Return the [X, Y] coordinate for the center point of the cell that contains the specified text.  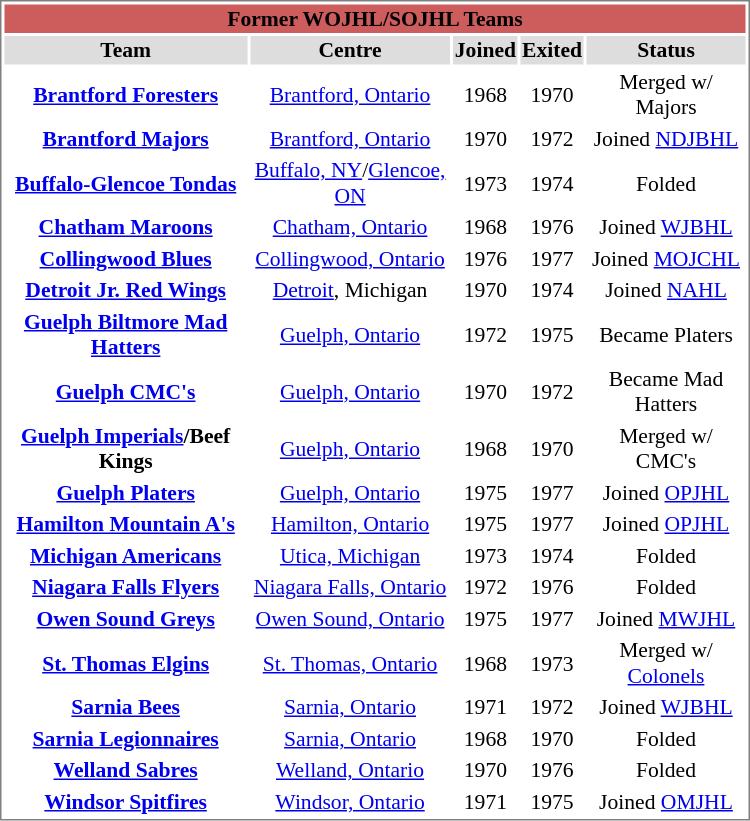
Niagara Falls, Ontario [350, 587]
Merged w/ Majors [666, 95]
Team [125, 50]
St. Thomas, Ontario [350, 663]
Hamilton Mountain A's [125, 524]
Utica, Michigan [350, 556]
Exited [552, 50]
Chatham, Ontario [350, 227]
Owen Sound, Ontario [350, 618]
Joined MOJCHL [666, 258]
Joined MWJHL [666, 618]
Sarnia Bees [125, 707]
Joined [485, 50]
Guelph Imperials/Beef Kings [125, 449]
Former WOJHL/SOJHL Teams [374, 18]
Joined OMJHL [666, 802]
Buffalo, NY/Glencoe, ON [350, 183]
Michigan Americans [125, 556]
Became Mad Hatters [666, 391]
Collingwood Blues [125, 258]
Welland, Ontario [350, 770]
Detroit, Michigan [350, 290]
Merged w/ Colonels [666, 663]
Brantford Foresters [125, 95]
Guelph Platers [125, 492]
Joined NDJBHL [666, 138]
Guelph Biltmore Mad Hatters [125, 335]
Windsor, Ontario [350, 802]
Chatham Maroons [125, 227]
Detroit Jr. Red Wings [125, 290]
Status [666, 50]
Hamilton, Ontario [350, 524]
Owen Sound Greys [125, 618]
Centre [350, 50]
Joined NAHL [666, 290]
Brantford Majors [125, 138]
Sarnia Legionnaires [125, 738]
Niagara Falls Flyers [125, 587]
Windsor Spitfires [125, 802]
Became Platers [666, 335]
Guelph CMC's [125, 391]
Buffalo-Glencoe Tondas [125, 183]
Merged w/ CMC's [666, 449]
Collingwood, Ontario [350, 258]
Welland Sabres [125, 770]
St. Thomas Elgins [125, 663]
